From the cell containing the given text, extract its center point as (x, y) coordinate. 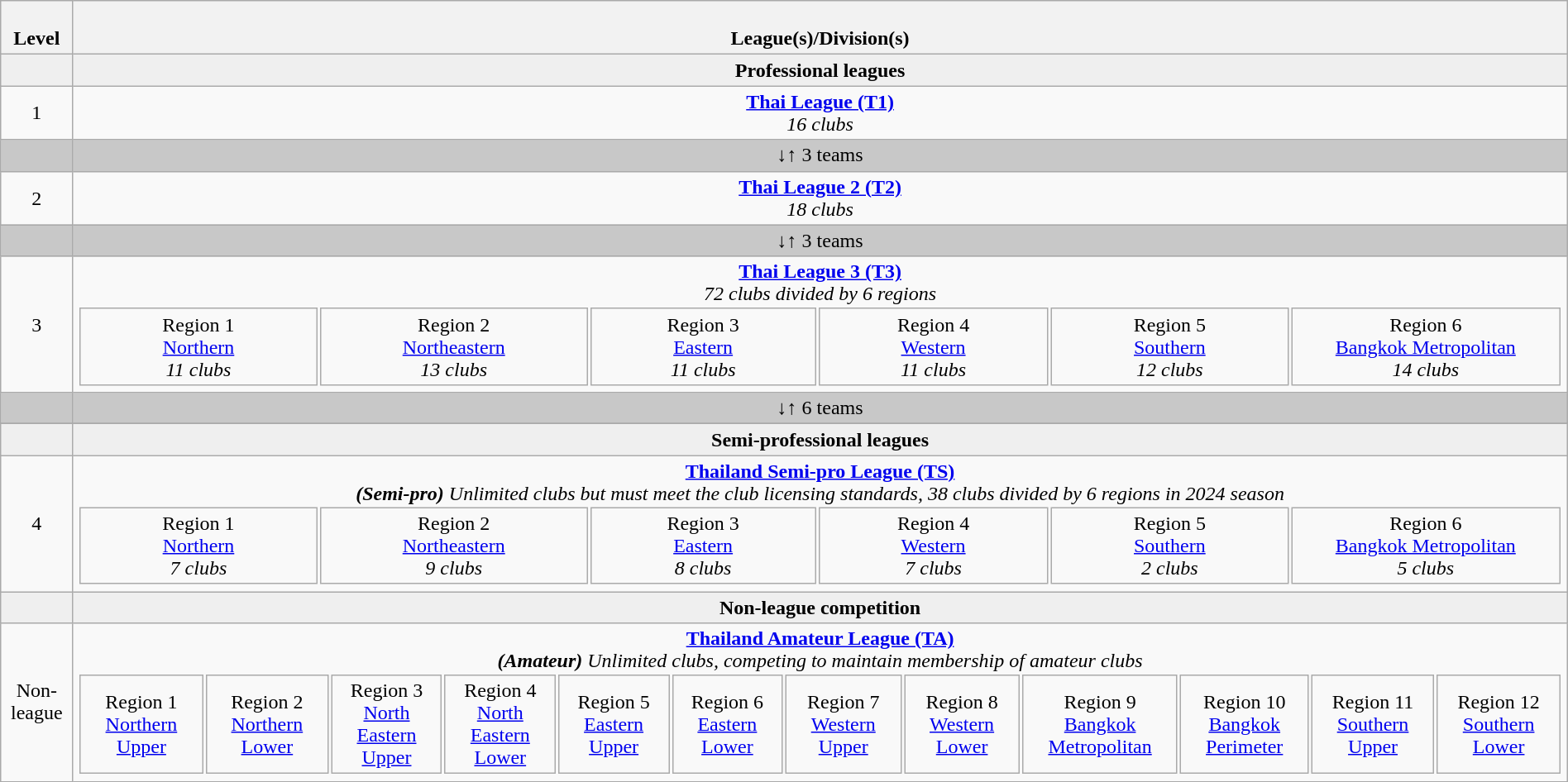
4 (36, 524)
Non-league (36, 703)
Level (36, 28)
Region 10 Bangkok Perimeter (1245, 724)
Region 9 Bangkok Metropolitan (1100, 724)
Region 4 Western 7 clubs (933, 546)
Region 3 Eastern 11 clubs (703, 347)
Region 3 North Eastern Upper (386, 724)
3 (36, 324)
Region 2 Northeastern 9 clubs (454, 546)
Region 11 Southern Upper (1373, 724)
1 (36, 112)
Region 5 Eastern Upper (614, 724)
Region 12 Southern Lower (1499, 724)
↓↑ 6 teams (820, 408)
Region 1 Northern 7 clubs (198, 546)
Region 8 Western Lower (962, 724)
Region 6 Eastern Lower (727, 724)
Region 6 Bangkok Metropolitan 5 clubs (1426, 546)
Region 1 Northern Upper (141, 724)
Region 5 Southern 2 clubs (1169, 546)
Semi-professional leagues (820, 440)
Region 4 North Eastern Lower (500, 724)
Thai League 2 (T2) 18 clubs (820, 198)
Region 7 Western Upper (844, 724)
Non-league competition (820, 608)
Region 2 Northeastern 13 clubs (454, 347)
Region 5 Southern 12 clubs (1169, 347)
Region 2 Northern Lower (266, 724)
Region 6 Bangkok Metropolitan 14 clubs (1426, 347)
Professional leagues (820, 70)
2 (36, 198)
Region 3 Eastern 8 clubs (703, 546)
Region 1 Northern 11 clubs (198, 347)
Region 4 Western 11 clubs (933, 347)
Thai League (T1) 16 clubs (820, 112)
League(s)/Division(s) (820, 28)
